Scan for the cell matching the given text and deliver its [x, y] coordinate at center. 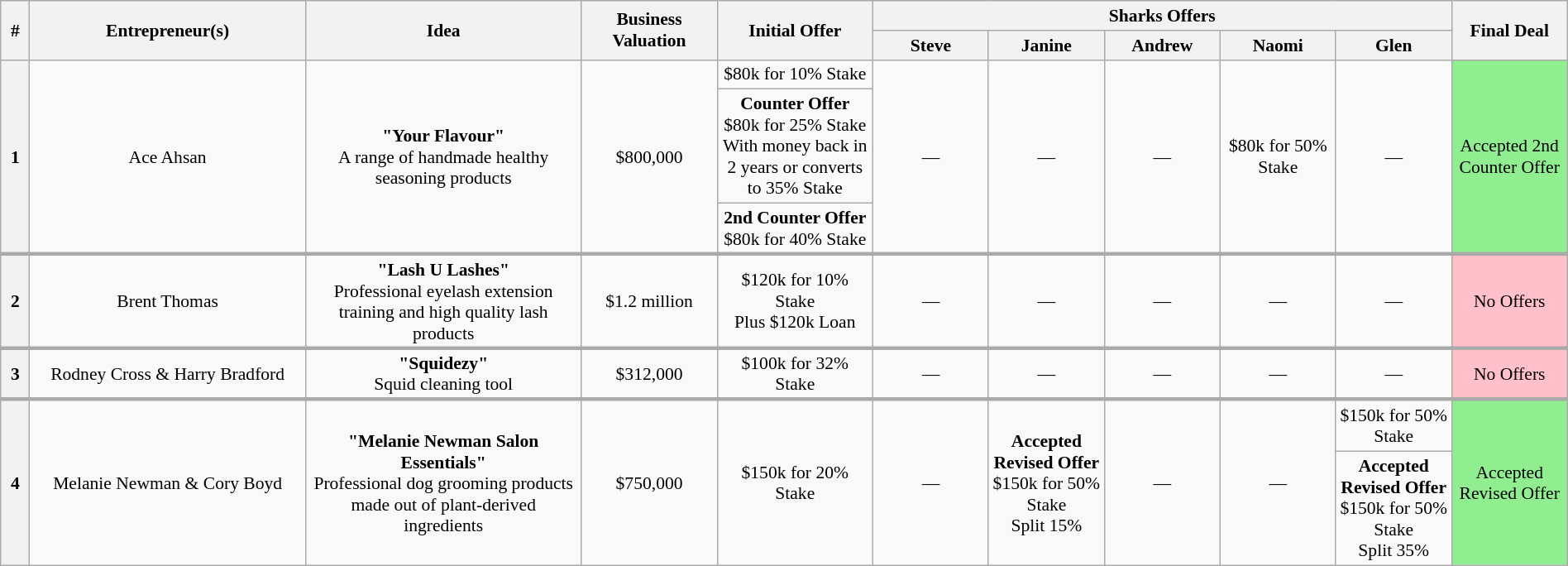
$80k for 50% Stake [1278, 156]
Naomi [1278, 46]
Glen [1394, 46]
"Your Flavour" A range of handmade healthy seasoning products [443, 156]
Idea [443, 30]
"Lash U Lashes" Professional eyelash extension training and high quality lash products [443, 301]
$100k for 32% Stake [795, 374]
3 [15, 374]
Accepted 2nd Counter Offer [1509, 156]
$750,000 [649, 482]
Ace Ahsan [168, 156]
Business Valuation [649, 30]
Accepted Revised Offer$150k for 50% StakeSplit 15% [1046, 482]
Melanie Newman & Cory Boyd [168, 482]
2nd Counter Offer$80k for 40% Stake [795, 228]
$1.2 million [649, 301]
Accepted Revised Offer [1509, 482]
Entrepreneur(s) [168, 30]
$80k for 10% Stake [795, 74]
$150k for 50% Stake [1394, 425]
$120k for 10% Stake Plus $120k Loan [795, 301]
1 [15, 156]
Steve [930, 46]
$800,000 [649, 156]
Janine [1046, 46]
4 [15, 482]
2 [15, 301]
$150k for 20% Stake [795, 482]
Sharks Offers [1162, 16]
Initial Offer [795, 30]
Counter Offer$80k for 25% StakeWith money back in 2 years or converts to 35% Stake [795, 146]
Final Deal [1509, 30]
# [15, 30]
Rodney Cross & Harry Bradford [168, 374]
Brent Thomas [168, 301]
Accepted Revised Offer$150k for 50% StakeSplit 35% [1394, 509]
$312,000 [649, 374]
"Melanie Newman Salon Essentials" Professional dog grooming products made out of plant-derived ingredients [443, 482]
Andrew [1162, 46]
"Squidezy" Squid cleaning tool [443, 374]
